Return [X, Y] of the center of cell containing provided text 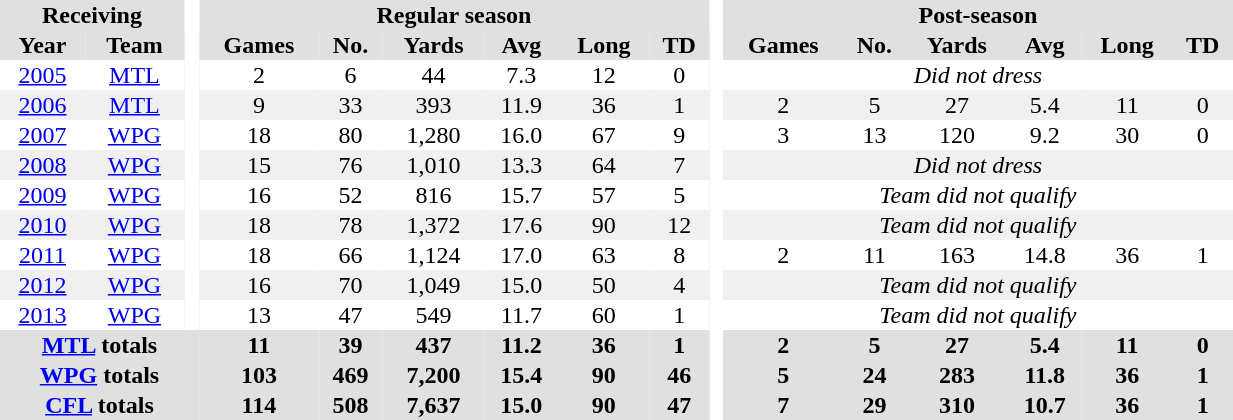
310 [958, 405]
11.9 [522, 105]
39 [350, 345]
10.7 [1044, 405]
1,124 [434, 255]
46 [680, 375]
Regular season [454, 15]
469 [350, 375]
24 [874, 375]
437 [434, 345]
2013 [42, 315]
2005 [42, 75]
MTL totals [100, 345]
33 [350, 105]
15 [259, 165]
64 [604, 165]
7.3 [522, 75]
50 [604, 285]
70 [350, 285]
2012 [42, 285]
163 [958, 255]
120 [958, 135]
Year [42, 45]
114 [259, 405]
44 [434, 75]
15.4 [522, 375]
2008 [42, 165]
17.6 [522, 225]
2010 [42, 225]
9.2 [1044, 135]
11.7 [522, 315]
549 [434, 315]
63 [604, 255]
7,200 [434, 375]
16.0 [522, 135]
1,049 [434, 285]
11.2 [522, 345]
30 [1127, 135]
76 [350, 165]
Team [134, 45]
CFL totals [100, 405]
78 [350, 225]
13.3 [522, 165]
2011 [42, 255]
4 [680, 285]
1,010 [434, 165]
66 [350, 255]
508 [350, 405]
6 [350, 75]
393 [434, 105]
Post-season [978, 15]
29 [874, 405]
816 [434, 195]
Receiving [92, 15]
1,280 [434, 135]
11.8 [1044, 375]
8 [680, 255]
17.0 [522, 255]
52 [350, 195]
2009 [42, 195]
60 [604, 315]
57 [604, 195]
103 [259, 375]
14.8 [1044, 255]
7,637 [434, 405]
1,372 [434, 225]
80 [350, 135]
283 [958, 375]
3 [783, 135]
2006 [42, 105]
15.7 [522, 195]
67 [604, 135]
2007 [42, 135]
WPG totals [100, 375]
